Scan for the cell matching the given text and deliver its [X, Y] coordinate at center. 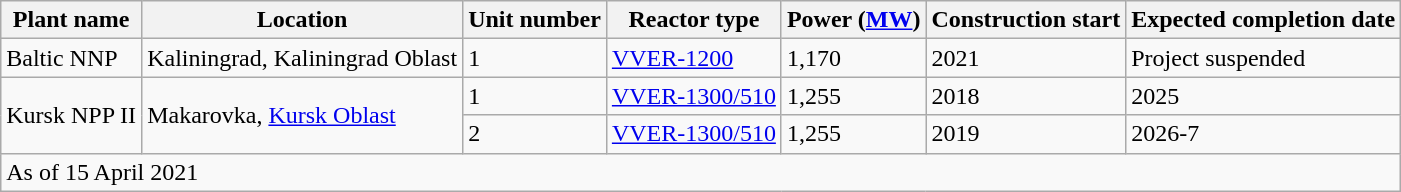
Unit number [535, 20]
Kaliningrad, Kaliningrad Oblast [302, 58]
Location [302, 20]
Makarovka, Kursk Oblast [302, 115]
Project suspended [1264, 58]
Plant name [72, 20]
VVER-1200 [694, 58]
2 [535, 134]
1,170 [854, 58]
Reactor type [694, 20]
2018 [1026, 96]
Baltic NNP [72, 58]
Kursk NPP II [72, 115]
Construction start [1026, 20]
Expected completion date [1264, 20]
2021 [1026, 58]
2019 [1026, 134]
Power (MW) [854, 20]
2026-7 [1264, 134]
2025 [1264, 96]
As of 15 April 2021 [701, 172]
